Return the [x, y] coordinate for the center point of the cell that contains the specified text.  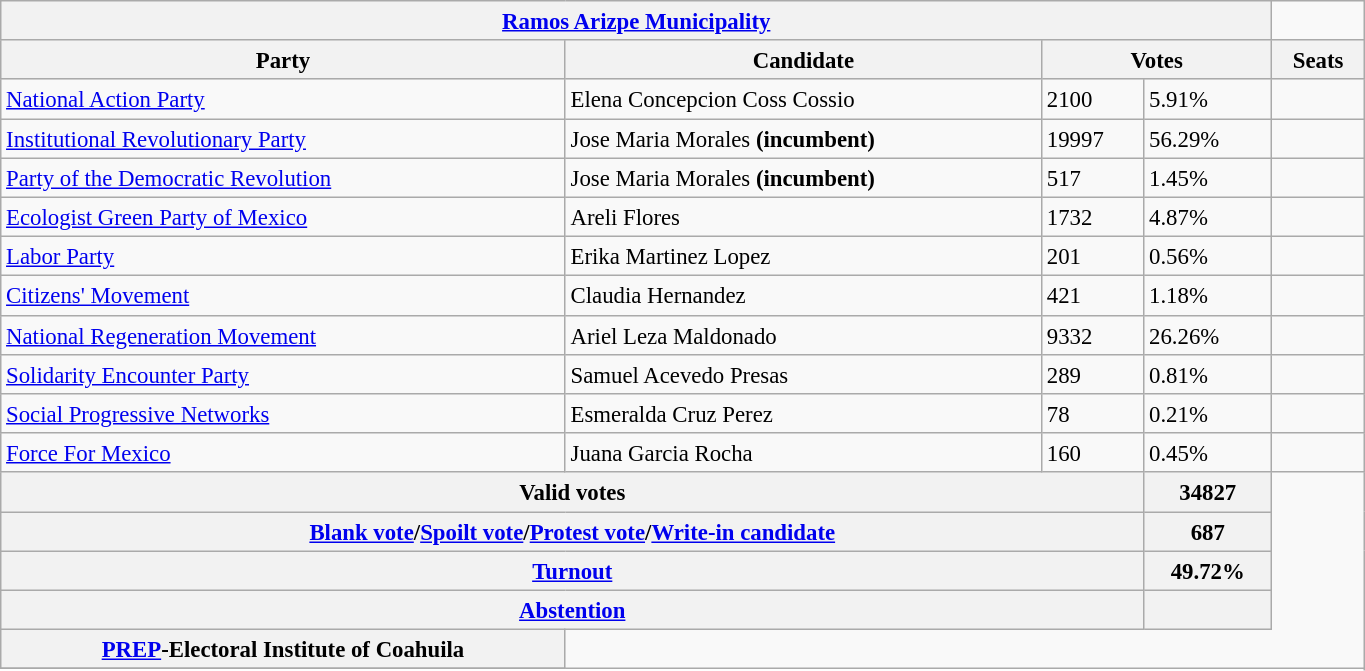
Social Progressive Networks [283, 414]
Citizens' Movement [283, 296]
Samuel Acevedo Presas [803, 374]
Claudia Hernandez [803, 296]
Valid votes [572, 492]
26.26% [1208, 334]
Force For Mexico [283, 452]
687 [1208, 532]
1.45% [1208, 178]
National Regeneration Movement [283, 334]
Abstention [572, 610]
19997 [1093, 138]
201 [1093, 256]
56.29% [1208, 138]
Ariel Leza Maldonado [803, 334]
1732 [1093, 216]
Erika Martinez Lopez [803, 256]
Solidarity Encounter Party [283, 374]
78 [1093, 414]
34827 [1208, 492]
Juana Garcia Rocha [803, 452]
9332 [1093, 334]
2100 [1093, 100]
289 [1093, 374]
Votes [1157, 60]
Blank vote/Spoilt vote/Protest vote/Write-in candidate [572, 532]
National Action Party [283, 100]
Ramos Arizpe Municipality [636, 20]
4.87% [1208, 216]
5.91% [1208, 100]
Areli Flores [803, 216]
160 [1093, 452]
517 [1093, 178]
Ecologist Green Party of Mexico [283, 216]
Seats [1318, 60]
Party of the Democratic Revolution [283, 178]
0.21% [1208, 414]
0.45% [1208, 452]
Candidate [803, 60]
Party [283, 60]
0.56% [1208, 256]
49.72% [1208, 570]
PREP-Electoral Institute of Coahuila [283, 650]
Turnout [572, 570]
Elena Concepcion Coss Cossio [803, 100]
Esmeralda Cruz Perez [803, 414]
Institutional Revolutionary Party [283, 138]
Labor Party [283, 256]
421 [1093, 296]
1.18% [1208, 296]
0.81% [1208, 374]
